Find where the given text appears and provide that cell's center as (x, y) coordinate. 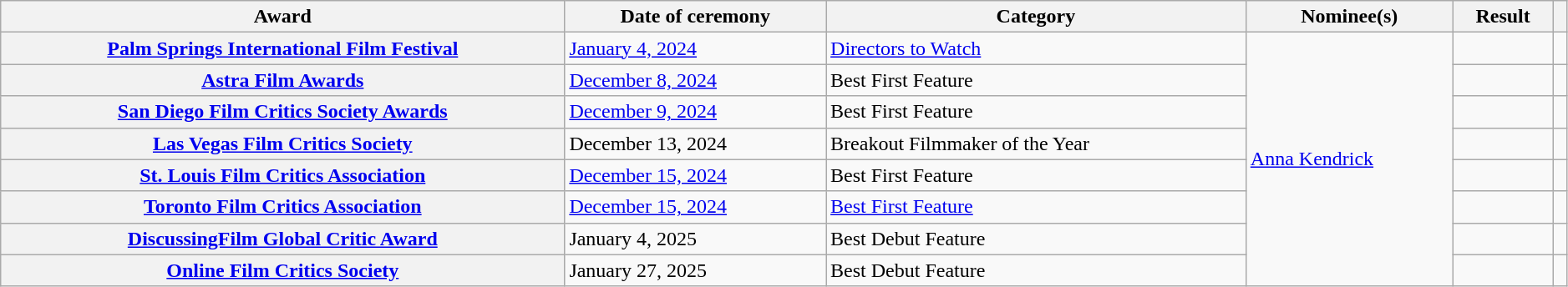
DiscussingFilm Global Critic Award (282, 239)
Directors to Watch (1036, 48)
Breakout Filmmaker of the Year (1036, 143)
December 13, 2024 (695, 143)
St. Louis Film Critics Association (282, 175)
Anna Kendrick (1349, 159)
December 8, 2024 (695, 80)
Category (1036, 17)
December 9, 2024 (695, 112)
January 4, 2024 (695, 48)
Date of ceremony (695, 17)
Las Vegas Film Critics Society (282, 143)
Online Film Critics Society (282, 270)
Result (1503, 17)
Palm Springs International Film Festival (282, 48)
San Diego Film Critics Society Awards (282, 112)
January 4, 2025 (695, 239)
Nominee(s) (1349, 17)
January 27, 2025 (695, 270)
Toronto Film Critics Association (282, 207)
Award (282, 17)
Astra Film Awards (282, 80)
